Pinpoint the cell where the given text exists, returning its [X, Y] midpoint coordinate. 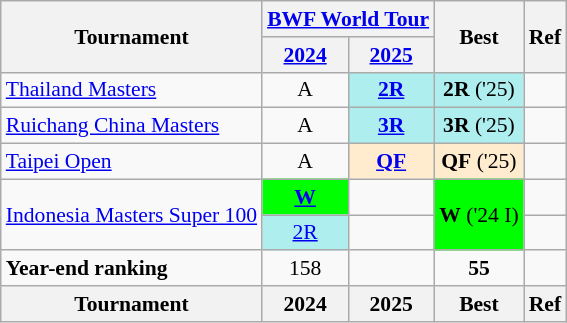
3R [391, 126]
BWF World Tour [348, 19]
Taipei Open [132, 162]
QF [391, 162]
Indonesia Masters Super 100 [132, 214]
3R ('25) [479, 126]
158 [305, 269]
55 [479, 269]
Year-end ranking [132, 269]
2R ('25) [479, 90]
Thailand Masters [132, 90]
W [305, 197]
W ('24 I) [479, 214]
QF ('25) [479, 162]
Ruichang China Masters [132, 126]
